Return [x, y] of the center of cell containing provided text 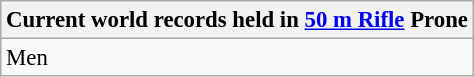
Current world records held in 50 m Rifle Prone [238, 20]
Men [238, 58]
